Detect which cell encompasses the target text, then output its (x, y) center coordinate. 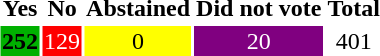
20 (259, 41)
0 (138, 41)
129 (62, 41)
252 (20, 41)
